From the cell containing the given text, extract its center point as [x, y] coordinate. 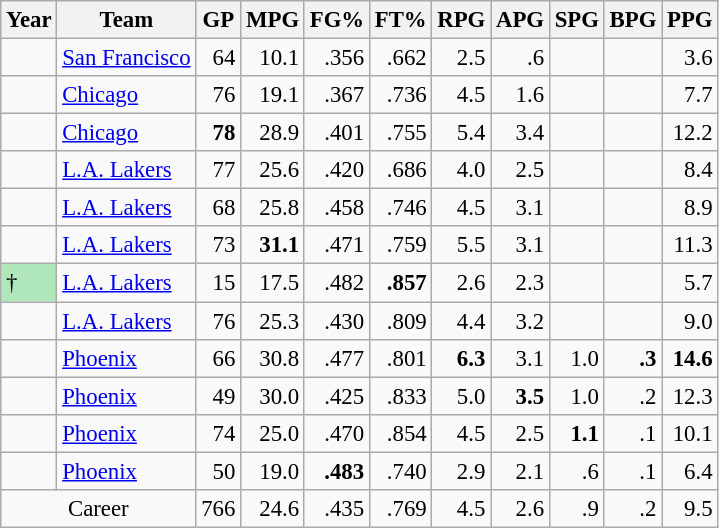
† [29, 283]
.801 [400, 358]
28.9 [273, 133]
19.0 [273, 471]
.430 [336, 321]
San Francisco [126, 58]
3.6 [690, 58]
78 [218, 133]
GP [218, 20]
50 [218, 471]
MPG [273, 20]
30.8 [273, 358]
12.3 [690, 396]
19.1 [273, 95]
FG% [336, 20]
14.6 [690, 358]
.769 [400, 509]
2.9 [462, 471]
.483 [336, 471]
.471 [336, 245]
11.3 [690, 245]
.833 [400, 396]
25.6 [273, 170]
64 [218, 58]
APG [520, 20]
4.0 [462, 170]
5.0 [462, 396]
1.6 [520, 95]
2.1 [520, 471]
FT% [400, 20]
8.9 [690, 208]
5.4 [462, 133]
.420 [336, 170]
SPG [576, 20]
.401 [336, 133]
3.4 [520, 133]
.477 [336, 358]
.809 [400, 321]
Year [29, 20]
73 [218, 245]
7.7 [690, 95]
6.3 [462, 358]
31.1 [273, 245]
4.4 [462, 321]
.367 [336, 95]
77 [218, 170]
Career [98, 509]
24.6 [273, 509]
.755 [400, 133]
.736 [400, 95]
25.3 [273, 321]
.759 [400, 245]
9.5 [690, 509]
1.1 [576, 433]
.662 [400, 58]
.854 [400, 433]
30.0 [273, 396]
17.5 [273, 283]
5.5 [462, 245]
9.0 [690, 321]
BPG [632, 20]
3.5 [520, 396]
66 [218, 358]
RPG [462, 20]
.470 [336, 433]
25.8 [273, 208]
PPG [690, 20]
49 [218, 396]
.746 [400, 208]
.857 [400, 283]
.9 [576, 509]
.458 [336, 208]
8.4 [690, 170]
.356 [336, 58]
3.2 [520, 321]
5.7 [690, 283]
15 [218, 283]
6.4 [690, 471]
.425 [336, 396]
.435 [336, 509]
2.3 [520, 283]
.482 [336, 283]
.740 [400, 471]
766 [218, 509]
12.2 [690, 133]
68 [218, 208]
.686 [400, 170]
Team [126, 20]
74 [218, 433]
.3 [632, 358]
25.0 [273, 433]
